Return (x, y) of the center of cell containing provided text 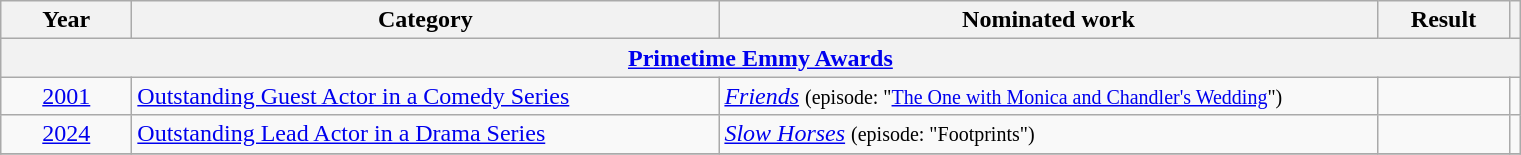
2001 (66, 96)
Primetime Emmy Awards (760, 58)
Nominated work (1048, 20)
Outstanding Guest Actor in a Comedy Series (426, 96)
Result (1444, 20)
Category (426, 20)
Outstanding Lead Actor in a Drama Series (426, 134)
2024 (66, 134)
Slow Horses (episode: "Footprints") (1048, 134)
Year (66, 20)
Friends (episode: "The One with Monica and Chandler's Wedding") (1048, 96)
